Pinpoint the cell where the given text exists, returning its [x, y] midpoint coordinate. 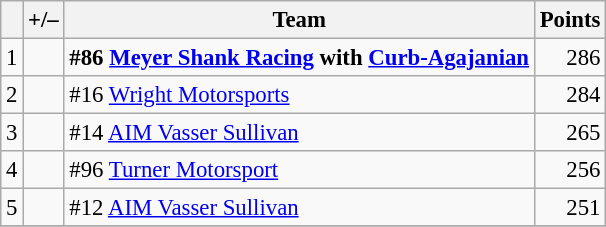
#14 AIM Vasser Sullivan [299, 133]
#86 Meyer Shank Racing with Curb-Agajanian [299, 58]
286 [570, 58]
2 [12, 95]
4 [12, 170]
3 [12, 133]
Points [570, 20]
Team [299, 20]
1 [12, 58]
265 [570, 133]
#12 AIM Vasser Sullivan [299, 208]
#16 Wright Motorsports [299, 95]
284 [570, 95]
#96 Turner Motorsport [299, 170]
256 [570, 170]
251 [570, 208]
+/– [44, 20]
5 [12, 208]
